Output the [X, Y] coordinate of the center of the cell containing the given text.  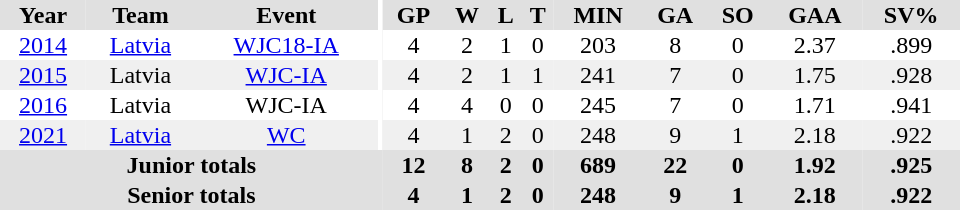
2016 [43, 105]
2014 [43, 45]
GAA [814, 15]
GP [414, 15]
241 [598, 75]
Year [43, 15]
GA [675, 15]
.941 [911, 105]
1.71 [814, 105]
22 [675, 165]
W [467, 15]
WJC18-IA [286, 45]
689 [598, 165]
Senior totals [192, 195]
2015 [43, 75]
.899 [911, 45]
2021 [43, 135]
SO [738, 15]
1.92 [814, 165]
2.37 [814, 45]
L [506, 15]
Event [286, 15]
1.75 [814, 75]
12 [414, 165]
Team [140, 15]
203 [598, 45]
SV% [911, 15]
WC [286, 135]
.928 [911, 75]
245 [598, 105]
.925 [911, 165]
T [538, 15]
Junior totals [192, 165]
MIN [598, 15]
